Detect which cell encompasses the target text, then output its [x, y] center coordinate. 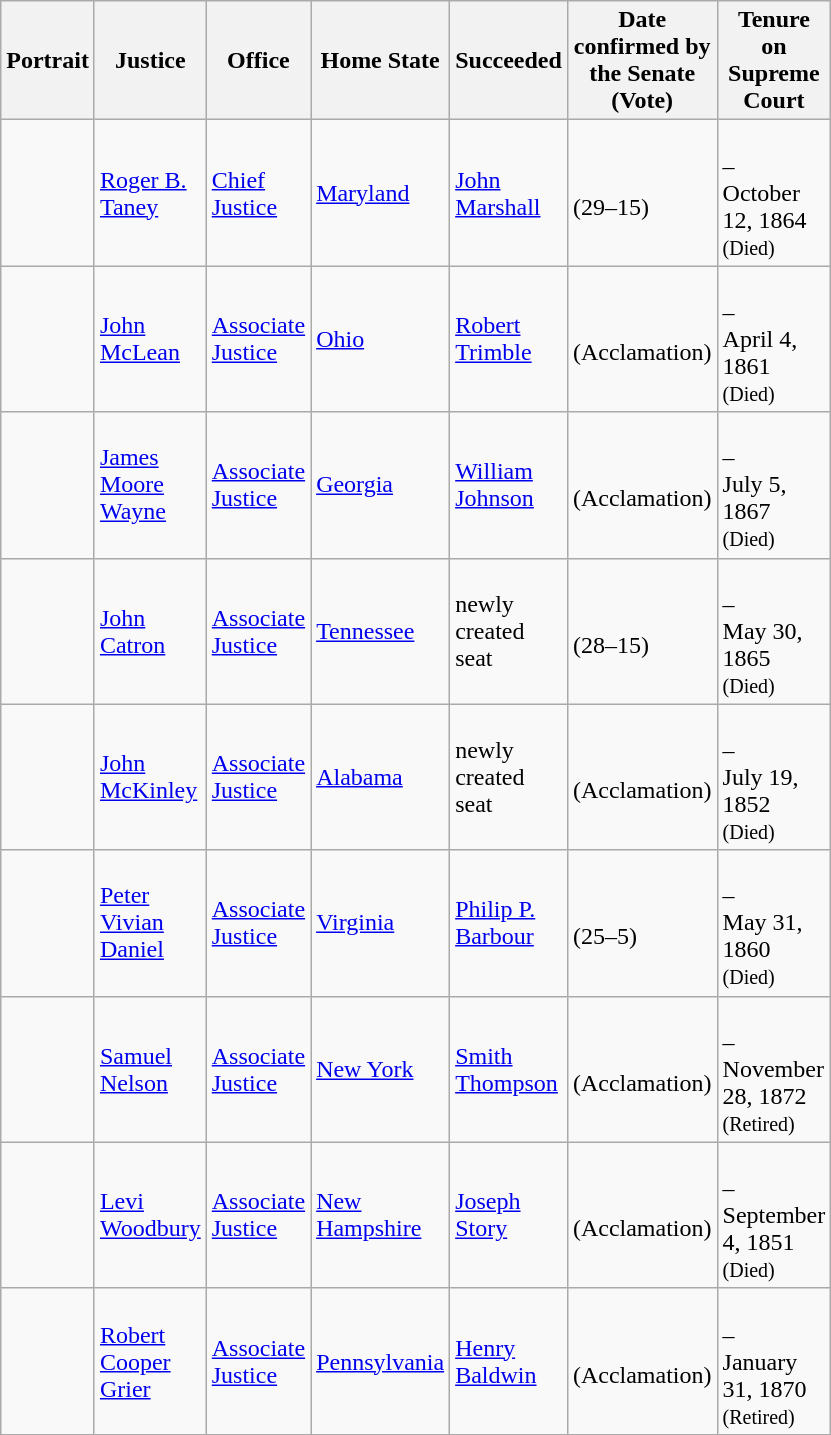
–July 19, 1852(Died) [774, 777]
John Marshall [509, 193]
John McKinley [150, 777]
Portrait [48, 60]
Samuel Nelson [150, 1069]
Philip P. Barbour [509, 923]
Tenure on Supreme Court [774, 60]
Succeeded [509, 60]
Date confirmed by the Senate(Vote) [642, 60]
Virginia [380, 923]
(28–15) [642, 631]
–November 28, 1872(Retired) [774, 1069]
John McLean [150, 339]
Chief Justice [258, 193]
–September 4, 1851(Died) [774, 1215]
Home State [380, 60]
Pennsylvania [380, 1361]
–April 4, 1861(Died) [774, 339]
Levi Woodbury [150, 1215]
–May 31, 1860(Died) [774, 923]
William Johnson [509, 485]
Joseph Story [509, 1215]
–July 5, 1867(Died) [774, 485]
Smith Thompson [509, 1069]
–May 30, 1865(Died) [774, 631]
Office [258, 60]
Robert Trimble [509, 339]
New York [380, 1069]
Roger B. Taney [150, 193]
Alabama [380, 777]
James Moore Wayne [150, 485]
–January 31, 1870(Retired) [774, 1361]
(25–5) [642, 923]
Robert Cooper Grier [150, 1361]
–October 12, 1864(Died) [774, 193]
Tennessee [380, 631]
New Hampshire [380, 1215]
Ohio [380, 339]
(29–15) [642, 193]
Maryland [380, 193]
Justice [150, 60]
Peter Vivian Daniel [150, 923]
Georgia [380, 485]
John Catron [150, 631]
Henry Baldwin [509, 1361]
